Locate the cell with the specified text and output its (x, y) center coordinate. 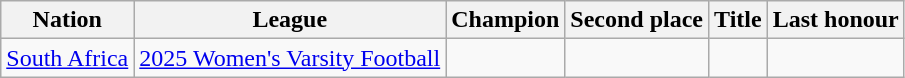
Nation (68, 20)
Last honour (836, 20)
Second place (637, 20)
South Africa (68, 58)
2025 Women's Varsity Football (290, 58)
League (290, 20)
Champion (506, 20)
Title (738, 20)
